Find where the given text appears and provide that cell's center as (X, Y) coordinate. 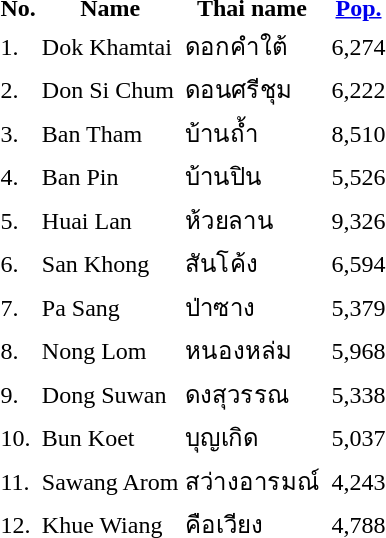
ดอนศรีชุม (252, 90)
ป่าซาง (252, 307)
Ban Tham (110, 133)
Ban Pin (110, 176)
บ้านปิน (252, 176)
หนองหล่ม (252, 350)
Bun Koet (110, 438)
Nong Lom (110, 350)
สันโค้ง (252, 264)
Sawang Arom (110, 481)
ดงสุวรรณ (252, 394)
San Khong (110, 264)
Pa Sang (110, 307)
Don Si Chum (110, 90)
บ้านถ้ำ (252, 133)
Dong Suwan (110, 394)
Dok Khamtai (110, 46)
ห้วยลาน (252, 220)
บุญเกิด (252, 438)
สว่างอารมณ์ (252, 481)
Huai Lan (110, 220)
ดอกคำใต้ (252, 46)
